Scan for the cell matching the given text and deliver its [x, y] coordinate at center. 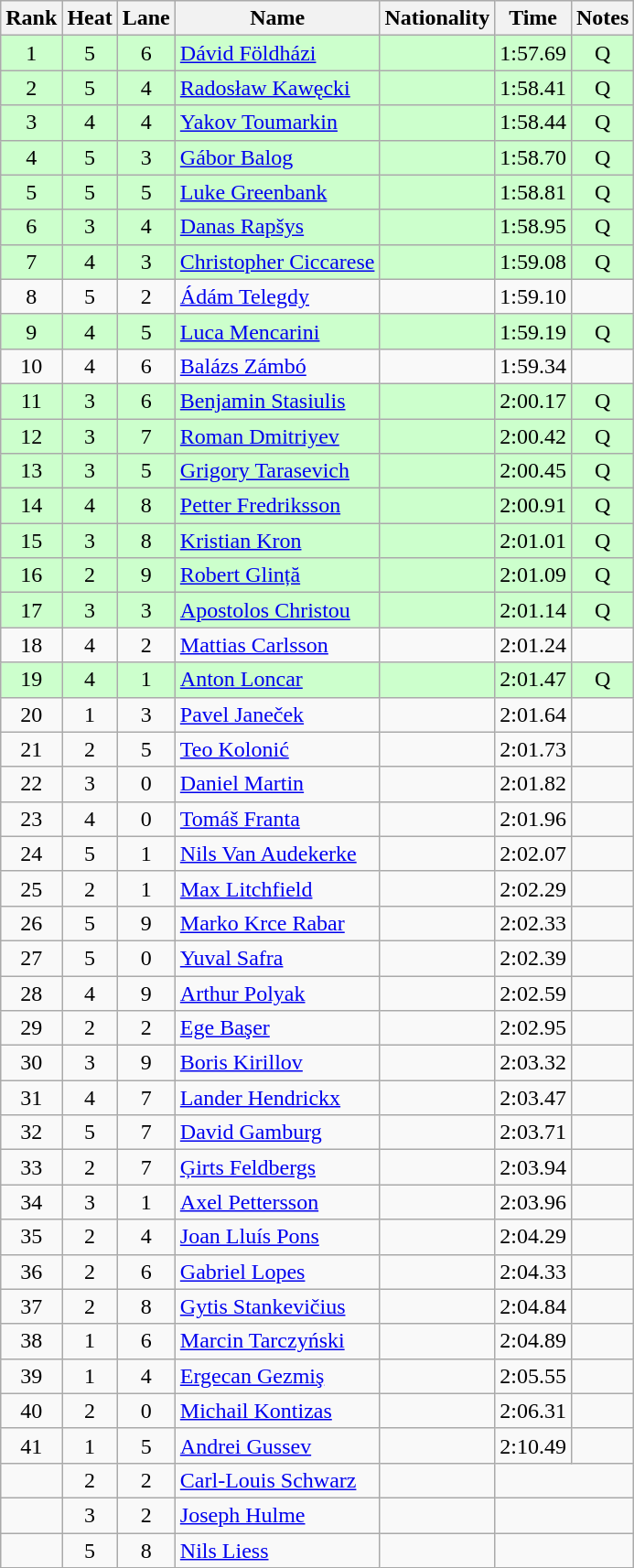
2:01.64 [533, 714]
Grigory Tarasevich [277, 471]
Time [533, 18]
Heat [90, 18]
1:58.44 [533, 123]
Balázs Zámbó [277, 366]
Ege Başer [277, 1028]
Joseph Hulme [277, 1515]
12 [31, 436]
2:01.24 [533, 645]
2:02.29 [533, 888]
1:57.69 [533, 53]
Luca Mencarini [277, 331]
2:02.39 [533, 958]
2:03.71 [533, 1133]
Nils Liess [277, 1551]
Gabriel Lopes [277, 1272]
1:58.70 [533, 157]
Marko Krce Rabar [277, 923]
28 [31, 993]
2:04.84 [533, 1306]
Petter Fredriksson [277, 506]
Mattias Carlsson [277, 645]
Axel Pettersson [277, 1202]
2:04.33 [533, 1272]
Luke Greenbank [277, 192]
Notes [602, 18]
Name [277, 18]
22 [31, 784]
23 [31, 819]
Marcin Tarczyński [277, 1341]
Tomáš Franta [277, 819]
35 [31, 1237]
19 [31, 680]
38 [31, 1341]
29 [31, 1028]
Andrei Gussev [277, 1445]
Nationality [437, 18]
2:04.29 [533, 1237]
2:03.96 [533, 1202]
Benjamin Stasiulis [277, 401]
Roman Dmitriyev [277, 436]
Robert Glință [277, 575]
30 [31, 1063]
1:59.08 [533, 262]
2:00.45 [533, 471]
37 [31, 1306]
Pavel Janeček [277, 714]
2:10.49 [533, 1445]
Arthur Polyak [277, 993]
Ergecan Gezmiş [277, 1376]
1:58.95 [533, 227]
2:01.47 [533, 680]
25 [31, 888]
Max Litchfield [277, 888]
Anton Loncar [277, 680]
2:06.31 [533, 1411]
Yuval Safra [277, 958]
Dávid Földházi [277, 53]
39 [31, 1376]
15 [31, 541]
Rank [31, 18]
1:58.41 [533, 88]
Michail Kontizas [277, 1411]
2:01.82 [533, 784]
17 [31, 610]
Lane [146, 18]
Teo Kolonić [277, 749]
Daniel Martin [277, 784]
27 [31, 958]
Joan Lluís Pons [277, 1237]
20 [31, 714]
Carl-Louis Schwarz [277, 1480]
Kristian Kron [277, 541]
Lander Hendrickx [277, 1098]
16 [31, 575]
24 [31, 854]
31 [31, 1098]
Apostolos Christou [277, 610]
34 [31, 1202]
Gytis Stankevičius [277, 1306]
Boris Kirillov [277, 1063]
11 [31, 401]
33 [31, 1167]
2:00.91 [533, 506]
2:02.59 [533, 993]
2:03.47 [533, 1098]
2:04.89 [533, 1341]
13 [31, 471]
2:00.17 [533, 401]
2:01.96 [533, 819]
Danas Rapšys [277, 227]
21 [31, 749]
40 [31, 1411]
41 [31, 1445]
2:02.33 [533, 923]
36 [31, 1272]
1:59.19 [533, 331]
2:01.01 [533, 541]
Ádám Telegdy [277, 296]
2:01.14 [533, 610]
2:03.94 [533, 1167]
2:00.42 [533, 436]
David Gamburg [277, 1133]
32 [31, 1133]
1:59.10 [533, 296]
Ģirts Feldbergs [277, 1167]
2:05.55 [533, 1376]
26 [31, 923]
2:03.32 [533, 1063]
2:01.73 [533, 749]
18 [31, 645]
1:58.81 [533, 192]
2:02.07 [533, 854]
Nils Van Audekerke [277, 854]
Yakov Toumarkin [277, 123]
14 [31, 506]
2:01.09 [533, 575]
Gábor Balog [277, 157]
10 [31, 366]
Christopher Ciccarese [277, 262]
1:59.34 [533, 366]
Radosław Kawęcki [277, 88]
2:02.95 [533, 1028]
